Determine the (X, Y) coordinate at the center of the cell enclosing the given text.  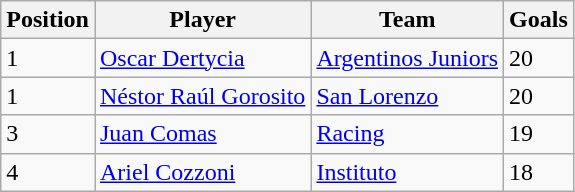
Player (202, 20)
19 (539, 134)
3 (48, 134)
Oscar Dertycia (202, 58)
Goals (539, 20)
Instituto (408, 172)
Team (408, 20)
Argentinos Juniors (408, 58)
Néstor Raúl Gorosito (202, 96)
Ariel Cozzoni (202, 172)
Position (48, 20)
Juan Comas (202, 134)
4 (48, 172)
18 (539, 172)
Racing (408, 134)
San Lorenzo (408, 96)
